Capture the cell that displays the provided text and extract its (X, Y) central coordinate. 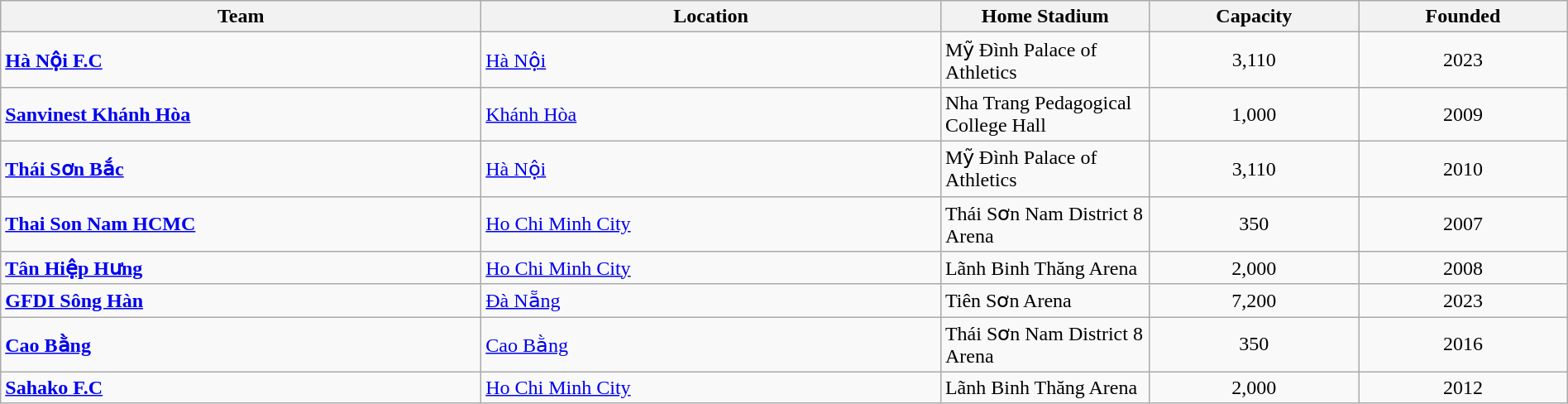
2010 (1464, 169)
Đà Nẵng (711, 301)
2016 (1464, 344)
Tân Hiệp Hưng (241, 268)
Location (711, 17)
Home Stadium (1045, 17)
Hà Nội F.C (241, 60)
Team (241, 17)
7,200 (1254, 301)
2008 (1464, 268)
2009 (1464, 114)
2007 (1464, 224)
Sanvinest Khánh Hòa (241, 114)
Nha Trang Pedagogical College Hall (1045, 114)
Khánh Hòa (711, 114)
Capacity (1254, 17)
GFDI Sông Hàn (241, 301)
Thai Son Nam HCMC (241, 224)
1,000 (1254, 114)
Thái Sơn Bắc (241, 169)
2012 (1464, 387)
Sahako F.C (241, 387)
Tiên Sơn Arena (1045, 301)
Founded (1464, 17)
